Return the [X, Y] coordinate for the center point of the cell that contains the specified text.  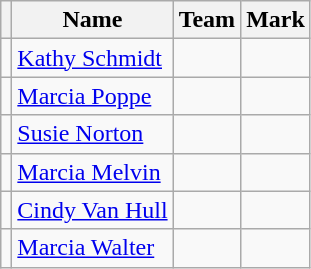
Susie Norton [92, 134]
Marcia Poppe [92, 96]
Name [92, 20]
Cindy Van Hull [92, 210]
Team [207, 20]
Mark [276, 20]
Kathy Schmidt [92, 58]
Marcia Walter [92, 248]
Marcia Melvin [92, 172]
